Determine the [x, y] coordinate at the center of the cell enclosing the given text.  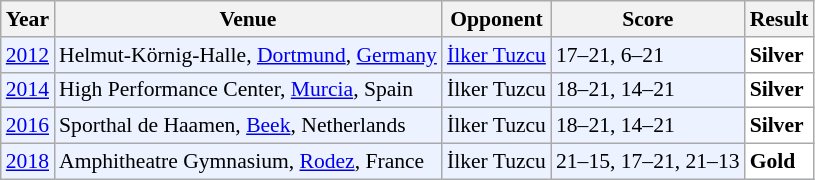
Amphitheatre Gymnasium, Rodez, France [248, 162]
2016 [28, 126]
Result [780, 19]
21–15, 17–21, 21–13 [648, 162]
Opponent [496, 19]
2014 [28, 90]
Venue [248, 19]
2012 [28, 55]
Year [28, 19]
High Performance Center, Murcia, Spain [248, 90]
Score [648, 19]
Helmut-Körnig-Halle, Dortmund, Germany [248, 55]
17–21, 6–21 [648, 55]
2018 [28, 162]
Gold [780, 162]
Sporthal de Haamen, Beek, Netherlands [248, 126]
